Find where the given text appears and provide that cell's center as (X, Y) coordinate. 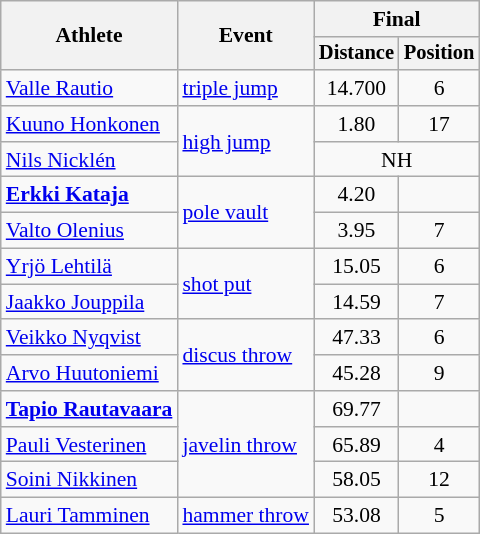
Jaakko Jouppila (90, 302)
javelin throw (246, 444)
Final (396, 19)
12 (439, 480)
Nils Nicklén (90, 160)
Pauli Vesterinen (90, 445)
3.95 (356, 231)
Event (246, 36)
5 (439, 516)
65.89 (356, 445)
9 (439, 373)
69.77 (356, 409)
Valle Rautio (90, 88)
hammer throw (246, 516)
Arvo Huutoniemi (90, 373)
high jump (246, 142)
47.33 (356, 338)
Athlete (90, 36)
Soini Nikkinen (90, 480)
17 (439, 124)
45.28 (356, 373)
Position (439, 54)
Valto Olenius (90, 231)
pole vault (246, 212)
Tapio Rautavaara (90, 409)
14.700 (356, 88)
1.80 (356, 124)
Erkki Kataja (90, 195)
58.05 (356, 480)
53.08 (356, 516)
triple jump (246, 88)
Lauri Tamminen (90, 516)
Yrjö Lehtilä (90, 267)
shot put (246, 284)
Kuuno Honkonen (90, 124)
NH (396, 160)
14.59 (356, 302)
discus throw (246, 356)
4.20 (356, 195)
Distance (356, 54)
Veikko Nyqvist (90, 338)
15.05 (356, 267)
4 (439, 445)
